Determine the (x, y) coordinate at the center of the cell enclosing the given text.  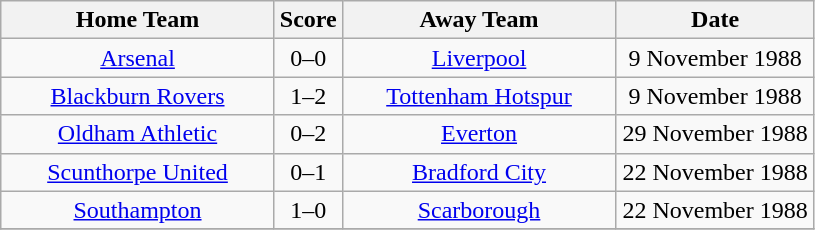
0–1 (308, 172)
Scarborough (479, 210)
Score (308, 20)
Southampton (138, 210)
Oldham Athletic (138, 134)
Scunthorpe United (138, 172)
0–2 (308, 134)
Liverpool (479, 58)
Everton (479, 134)
Bradford City (479, 172)
Date (716, 20)
Blackburn Rovers (138, 96)
29 November 1988 (716, 134)
1–2 (308, 96)
0–0 (308, 58)
1–0 (308, 210)
Tottenham Hotspur (479, 96)
Arsenal (138, 58)
Home Team (138, 20)
Away Team (479, 20)
